Determine the [x, y] coordinate at the center of the cell enclosing the given text.  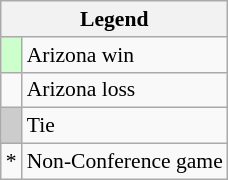
Non-Conference game [125, 162]
* [12, 162]
Arizona loss [125, 90]
Legend [114, 19]
Tie [125, 126]
Arizona win [125, 55]
